Find where the given text appears and provide that cell's center as [x, y] coordinate. 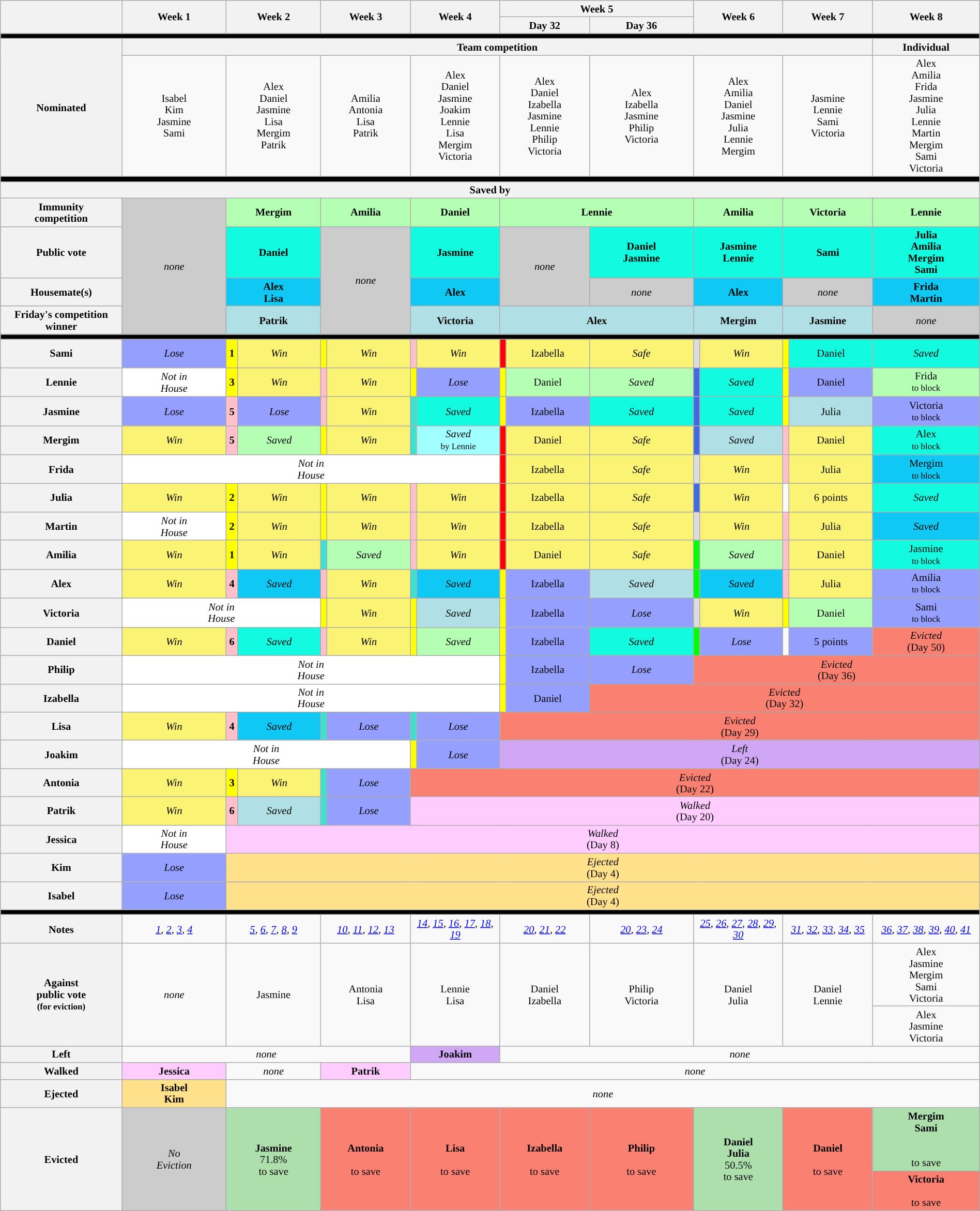
Evicted(Day 36) [837, 670]
AntoniaLisa [366, 994]
Friday's competitionwinner [61, 320]
Amiliato block [926, 584]
Individual [926, 47]
Philipto save [641, 1159]
Week 8 [926, 17]
AlexDanielJasmineJoakimLennieLisaMergimVictoria [455, 116]
Evicted(Day 32) [785, 698]
Evicted(Day 22) [695, 783]
AlexAmiliaFridaJasmineJuliaLennieMartinMergimSamiVictoria [926, 116]
NoEviction [174, 1159]
Walked(Day 20) [695, 810]
Left [61, 1054]
Immunitycompetition [61, 212]
Alexto block [926, 440]
6 points [831, 498]
20, 21, 22 [545, 929]
IsabelKim [174, 1094]
Week 2 [274, 17]
DanielJulia [738, 994]
Kim [61, 867]
Public vote [61, 252]
Jasmine71.8%to save [274, 1159]
LennieLisa [455, 994]
Day 36 [641, 25]
1, 2, 3, 4 [174, 929]
Notes [61, 929]
Week 1 [174, 17]
IsabelKimJasmineSami [174, 116]
Danielto save [828, 1159]
DanielJulia50.5%to save [738, 1159]
DanielJasmine [641, 252]
Week 7 [828, 17]
Frida [61, 469]
Walked(Day 8) [603, 839]
Left(Day 24) [740, 755]
Nominated [61, 108]
Housemate(s) [61, 292]
PhilipVictoria [641, 994]
14, 15, 16, 17, 18, 19 [455, 929]
Victoriato save [926, 1191]
Antonia [61, 783]
Lisa [61, 726]
FridaMartin [926, 292]
Mergimto block [926, 469]
10, 11, 12, 13 [366, 929]
Evicted(Day 50) [926, 641]
Week 6 [738, 17]
Week 4 [455, 17]
Fridato block [926, 382]
Ejected [61, 1094]
AlexLisa [274, 292]
JuliaAmiliaMergimSami [926, 252]
AlexIzabellaJasminePhilipVictoria [641, 116]
Day 32 [545, 25]
Antoniato save [366, 1159]
Isabel [61, 895]
36, 37, 38, 39, 40, 41 [926, 929]
20, 23, 24 [641, 929]
Evicted [61, 1159]
DanielLennie [828, 994]
Victoriato block [926, 411]
Jasmineto block [926, 555]
Izabellato save [545, 1159]
AlexDanielIzabellaJasmineLenniePhilipVictoria [545, 116]
JasmineLennie [738, 252]
Evicted(Day 29) [740, 726]
Lisato save [455, 1159]
Saved by [490, 190]
Savedby Lennie [458, 440]
5, 6, 7, 8, 9 [274, 929]
AlexAmiliaDanielJasmineJuliaLennieMergim [738, 116]
AlexJasmineMergimSamiVictoria [926, 974]
MergimSamito save [926, 1139]
AmiliaAntoniaLisaPatrik [366, 116]
Againstpublic vote(for eviction) [61, 994]
DanielIzabella [545, 994]
AlexDanielJasmineLisaMergimPatrik [274, 116]
AlexJasmineVictoria [926, 1025]
Philip [61, 670]
Team competition [497, 47]
Week 3 [366, 17]
31, 32, 33, 34, 35 [828, 929]
25, 26, 27, 28, 29, 30 [738, 929]
JasmineLennieSamiVictoria [828, 116]
5 points [831, 641]
Walked [61, 1071]
Samito block [926, 612]
Martin [61, 526]
Week 5 [596, 8]
